Provide the (x, y) coordinate of the cell's center where the given text is located.  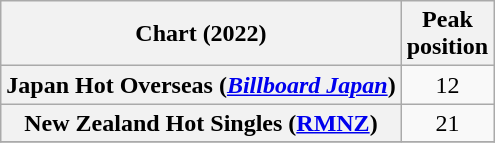
21 (447, 123)
12 (447, 85)
Peakposition (447, 34)
Japan Hot Overseas (Billboard Japan) (201, 85)
Chart (2022) (201, 34)
New Zealand Hot Singles (RMNZ) (201, 123)
